Extract the [X, Y] coordinate from the center of the cell holding the provided text.  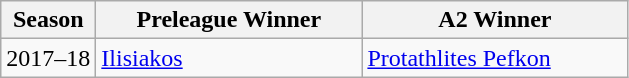
2017–18 [48, 58]
A2 Winner [495, 20]
Season [48, 20]
Protathlites Pefkon [495, 58]
Preleague Winner [229, 20]
Ilisiakos [229, 58]
